From the cell containing the given text, extract its center point as [x, y] coordinate. 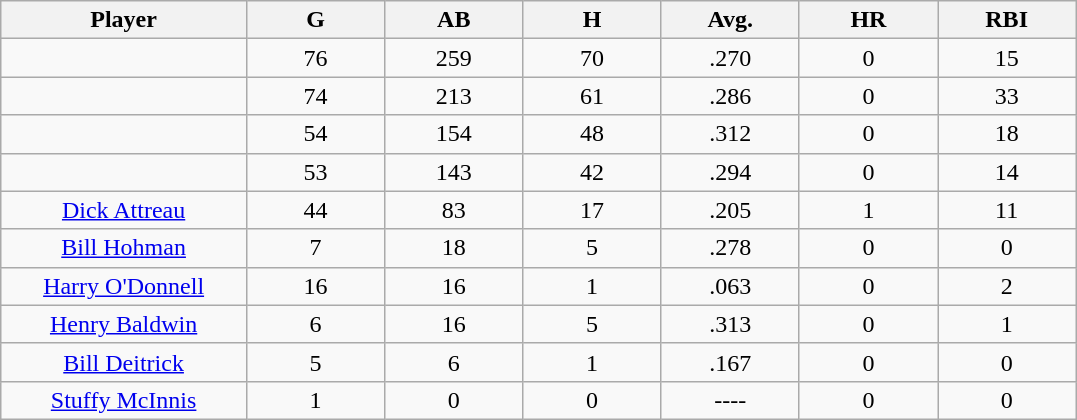
.294 [730, 172]
11 [1007, 210]
RBI [1007, 20]
H [592, 20]
53 [315, 172]
AB [454, 20]
Avg. [730, 20]
7 [315, 248]
---- [730, 400]
.063 [730, 286]
.286 [730, 96]
259 [454, 58]
.270 [730, 58]
Bill Hohman [124, 248]
213 [454, 96]
.278 [730, 248]
33 [1007, 96]
.167 [730, 362]
.312 [730, 134]
74 [315, 96]
15 [1007, 58]
143 [454, 172]
Henry Baldwin [124, 324]
17 [592, 210]
.313 [730, 324]
44 [315, 210]
42 [592, 172]
83 [454, 210]
76 [315, 58]
61 [592, 96]
14 [1007, 172]
Player [124, 20]
.205 [730, 210]
G [315, 20]
Harry O'Donnell [124, 286]
48 [592, 134]
70 [592, 58]
2 [1007, 286]
Dick Attreau [124, 210]
54 [315, 134]
154 [454, 134]
HR [868, 20]
Bill Deitrick [124, 362]
Stuffy McInnis [124, 400]
